Identify which cell holds the provided text, then report its [x, y] central coordinate. 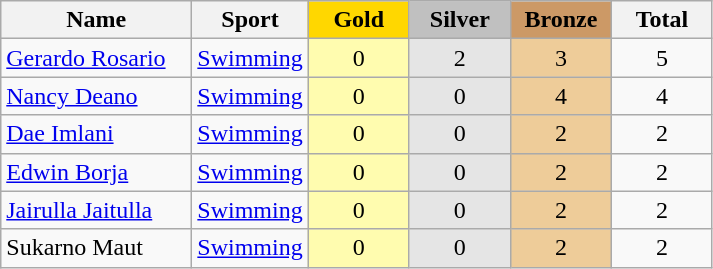
Jairulla Jaitulla [96, 210]
Bronze [560, 20]
Name [96, 20]
Sukarno Maut [96, 248]
Nancy Deano [96, 96]
5 [662, 58]
Silver [460, 20]
3 [560, 58]
Total [662, 20]
Dae Imlani [96, 134]
Gold [358, 20]
Gerardo Rosario [96, 58]
Edwin Borja [96, 172]
Sport [250, 20]
